Return [X, Y] of the center of cell containing provided text 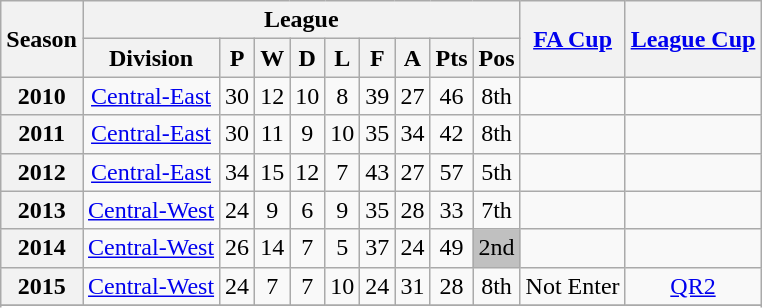
Division [150, 58]
42 [452, 134]
2010 [42, 96]
5 [342, 248]
QR2 [693, 286]
46 [452, 96]
W [272, 58]
43 [378, 172]
6 [308, 210]
Not Enter [572, 286]
F [378, 58]
49 [452, 248]
2014 [42, 248]
A [412, 58]
L [342, 58]
5th [496, 172]
11 [272, 134]
14 [272, 248]
33 [452, 210]
D [308, 58]
League Cup [693, 39]
57 [452, 172]
15 [272, 172]
Pts [452, 58]
League [301, 20]
Pos [496, 58]
8 [342, 96]
2013 [42, 210]
2012 [42, 172]
2011 [42, 134]
P [238, 58]
Season [42, 39]
26 [238, 248]
37 [378, 248]
7th [496, 210]
31 [412, 286]
FA Cup [572, 39]
2015 [42, 286]
2nd [496, 248]
39 [378, 96]
